Identify which cell holds the provided text, then report its (x, y) central coordinate. 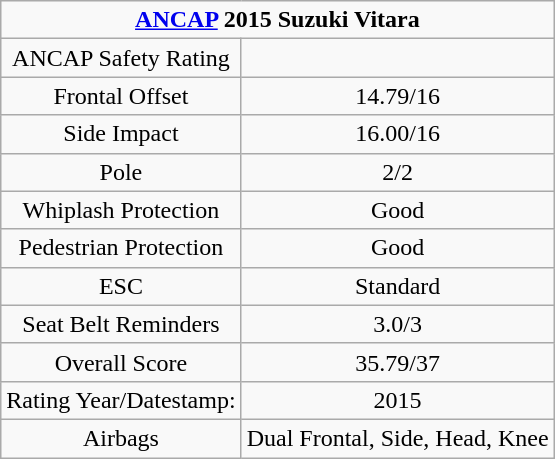
Dual Frontal, Side, Head, Knee (398, 438)
14.79/16 (398, 96)
2015 (398, 400)
ANCAP 2015 Suzuki Vitara (278, 20)
2/2 (398, 172)
Whiplash Protection (121, 210)
35.79/37 (398, 362)
Overall Score (121, 362)
Standard (398, 286)
16.00/16 (398, 134)
Pole (121, 172)
Frontal Offset (121, 96)
Seat Belt Reminders (121, 324)
ANCAP Safety Rating (121, 58)
Rating Year/Datestamp: (121, 400)
3.0/3 (398, 324)
Pedestrian Protection (121, 248)
Side Impact (121, 134)
ESC (121, 286)
Airbags (121, 438)
